Pinpoint the cell where the given text exists, returning its (x, y) midpoint coordinate. 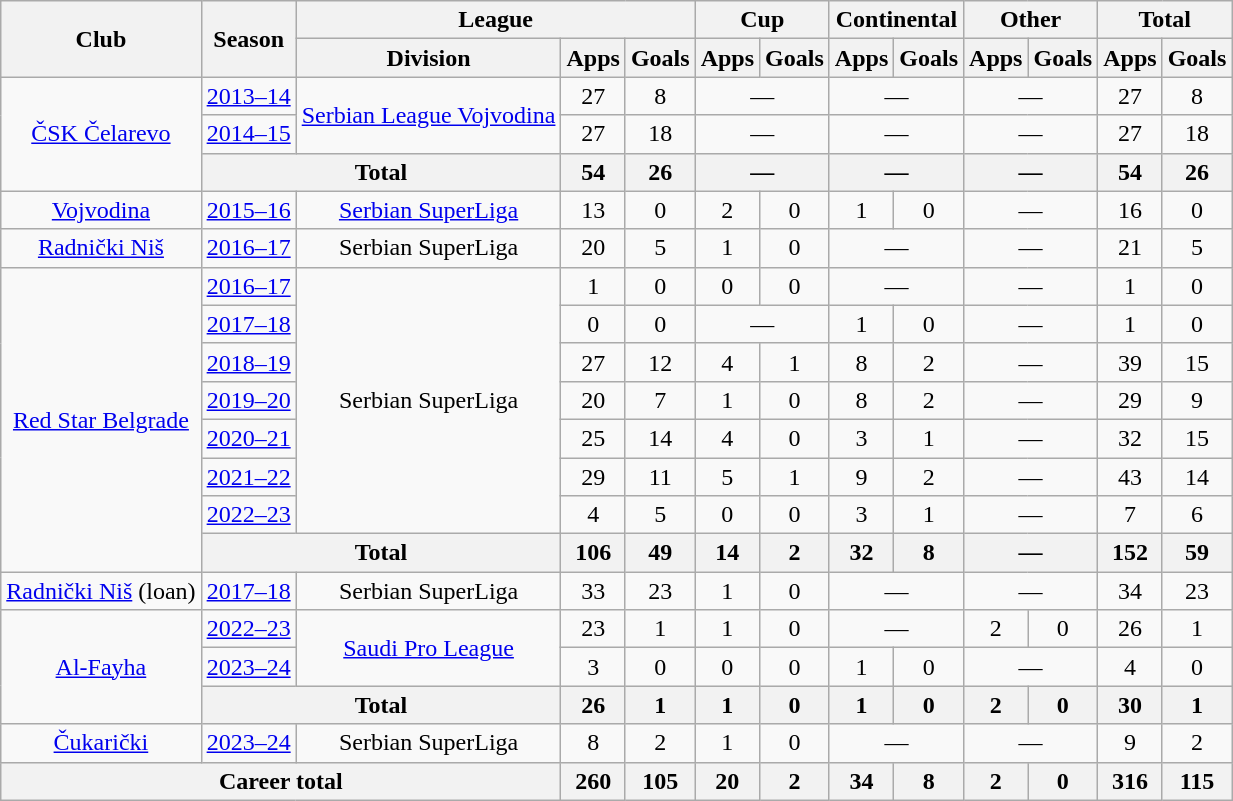
Division (428, 58)
43 (1130, 477)
Club (101, 39)
11 (660, 477)
2018–19 (248, 362)
59 (1197, 553)
2021–22 (248, 477)
2014–15 (248, 134)
Vojvodina (101, 210)
2015–16 (248, 210)
Career total (281, 781)
2013–14 (248, 96)
Other (1031, 20)
Radnički Niš (loan) (101, 591)
30 (1130, 705)
2019–20 (248, 400)
16 (1130, 210)
6 (1197, 515)
Saudi Pro League (428, 648)
33 (593, 591)
Season (248, 39)
152 (1130, 553)
106 (593, 553)
49 (660, 553)
12 (660, 362)
25 (593, 438)
316 (1130, 781)
Red Star Belgrade (101, 419)
13 (593, 210)
ČSK Čelarevo (101, 134)
260 (593, 781)
115 (1197, 781)
21 (1130, 248)
League (496, 20)
Serbian League Vojvodina (428, 115)
Čukarički (101, 743)
39 (1130, 362)
Al-Fayha (101, 667)
Cup (762, 20)
105 (660, 781)
Radnički Niš (101, 248)
Continental (896, 20)
2020–21 (248, 438)
